Find where the given text appears and provide that cell's center as [x, y] coordinate. 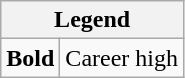
Legend [92, 20]
Career high [122, 58]
Bold [30, 58]
